Output the [x, y] coordinate of the center of the cell containing the given text.  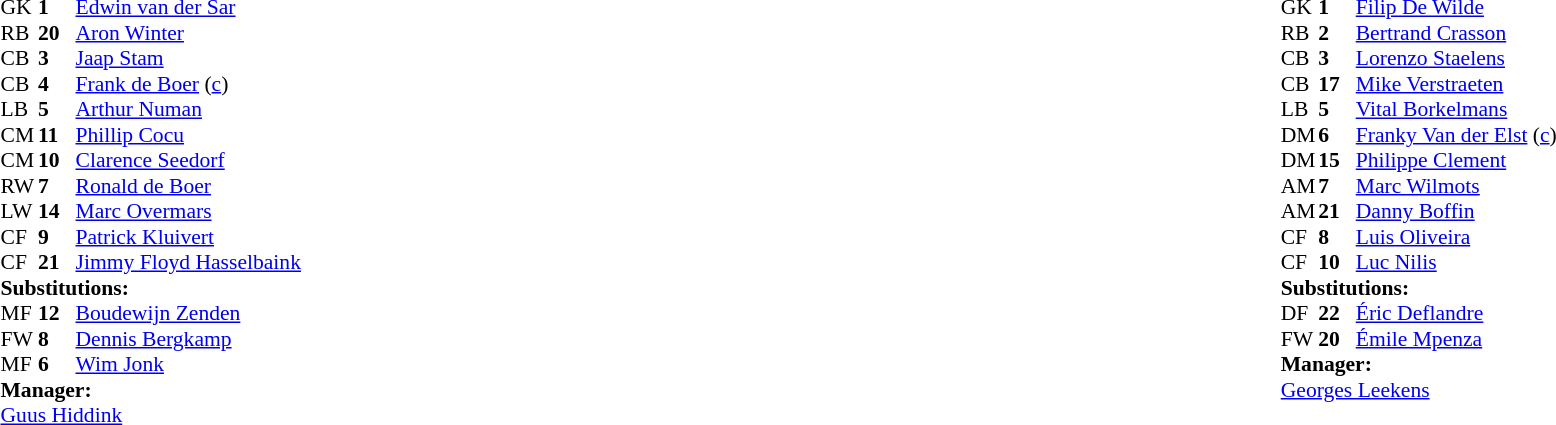
Patrick Kluivert [188, 237]
Ronald de Boer [188, 186]
Wim Jonk [188, 365]
Dennis Bergkamp [188, 339]
2 [1337, 33]
17 [1337, 84]
Jimmy Floyd Hasselbaink [188, 263]
Frank de Boer (c) [188, 84]
Marc Overmars [188, 211]
14 [57, 211]
12 [57, 313]
22 [1337, 313]
11 [57, 135]
Boudewijn Zenden [188, 313]
4 [57, 84]
Manager: [150, 390]
Phillip Cocu [188, 135]
LW [19, 211]
9 [57, 237]
RW [19, 186]
Clarence Seedorf [188, 161]
DF [1300, 313]
Jaap Stam [188, 59]
Arthur Numan [188, 109]
Substitutions: [150, 288]
Aron Winter [188, 33]
15 [1337, 161]
